Pinpoint the cell where the given text exists, returning its [x, y] midpoint coordinate. 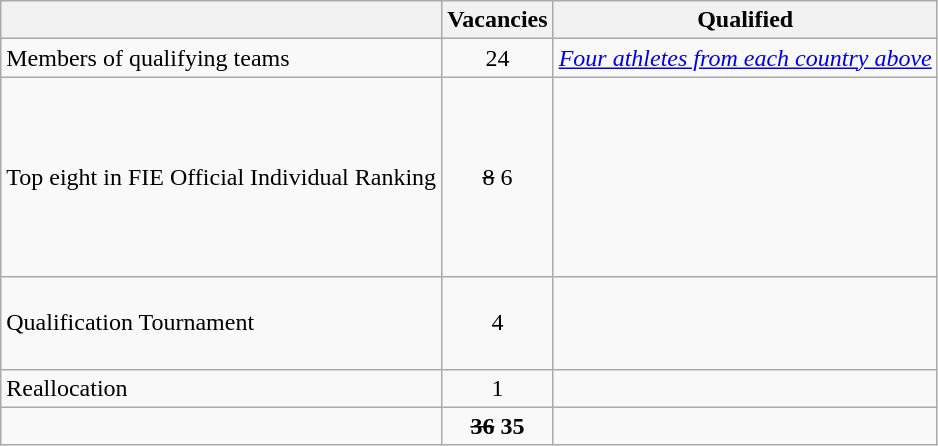
4 [498, 323]
1 [498, 388]
Qualification Tournament [222, 323]
Members of qualifying teams [222, 58]
24 [498, 58]
Vacancies [498, 20]
8 6 [498, 177]
36 35 [498, 426]
Qualified [745, 20]
Top eight in FIE Official Individual Ranking [222, 177]
Reallocation [222, 388]
Four athletes from each country above [745, 58]
